Search for the cell housing the specified text and yield its [x, y] center coordinate. 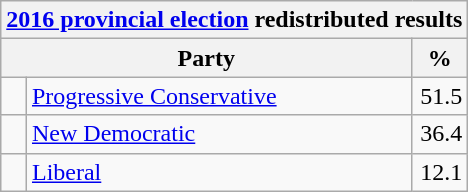
12.1 [440, 172]
51.5 [440, 96]
Progressive Conservative [218, 96]
2016 provincial election redistributed results [234, 20]
Party [206, 58]
% [440, 58]
36.4 [440, 134]
Liberal [218, 172]
New Democratic [218, 134]
